Identify which cell holds the provided text, then report its (x, y) central coordinate. 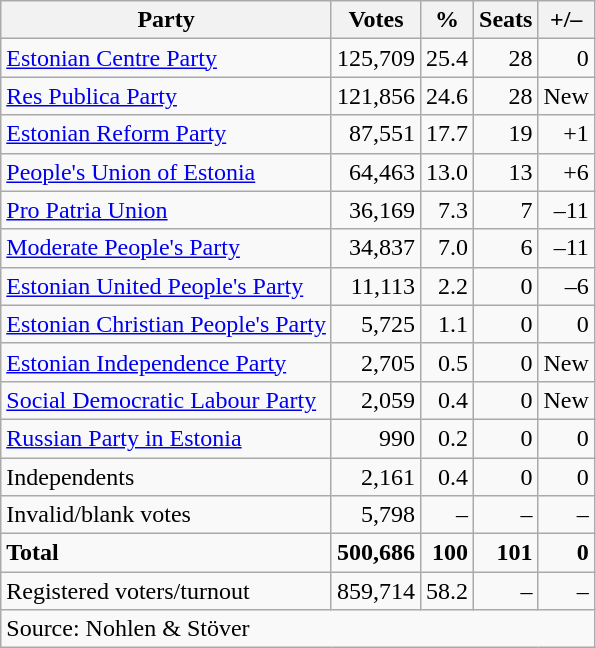
+6 (566, 172)
2.2 (448, 286)
Estonian Christian People's Party (166, 324)
% (448, 20)
Estonian Reform Party (166, 134)
859,714 (376, 591)
7 (506, 210)
Source: Nohlen & Stöver (298, 629)
Invalid/blank votes (166, 515)
Independents (166, 477)
25.4 (448, 58)
36,169 (376, 210)
6 (506, 248)
–6 (566, 286)
34,837 (376, 248)
1.1 (448, 324)
Res Publica Party (166, 96)
0.5 (448, 362)
People's Union of Estonia (166, 172)
500,686 (376, 553)
2,059 (376, 400)
58.2 (448, 591)
Votes (376, 20)
101 (506, 553)
990 (376, 438)
2,161 (376, 477)
87,551 (376, 134)
0.2 (448, 438)
+/– (566, 20)
7.3 (448, 210)
100 (448, 553)
+1 (566, 134)
17.7 (448, 134)
Registered voters/turnout (166, 591)
Estonian United People's Party (166, 286)
Russian Party in Estonia (166, 438)
Moderate People's Party (166, 248)
7.0 (448, 248)
24.6 (448, 96)
64,463 (376, 172)
19 (506, 134)
Seats (506, 20)
125,709 (376, 58)
Estonian Centre Party (166, 58)
Social Democratic Labour Party (166, 400)
Pro Patria Union (166, 210)
13.0 (448, 172)
Party (166, 20)
5,725 (376, 324)
2,705 (376, 362)
11,113 (376, 286)
5,798 (376, 515)
13 (506, 172)
Total (166, 553)
Estonian Independence Party (166, 362)
121,856 (376, 96)
